Find where the given text appears and provide that cell's center as (X, Y) coordinate. 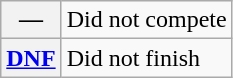
— (31, 20)
DNF (31, 58)
Did not compete (146, 20)
Did not finish (146, 58)
